From the cell containing the given text, extract its center point as [X, Y] coordinate. 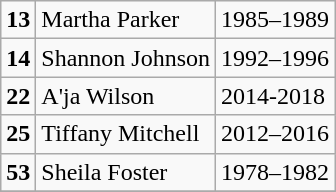
13 [18, 20]
22 [18, 96]
1985–1989 [276, 20]
53 [18, 172]
2012–2016 [276, 134]
25 [18, 134]
2014-2018 [276, 96]
1992–1996 [276, 58]
1978–1982 [276, 172]
Tiffany Mitchell [126, 134]
Sheila Foster [126, 172]
14 [18, 58]
Martha Parker [126, 20]
Shannon Johnson [126, 58]
A'ja Wilson [126, 96]
